For the text-containing cell, return its midpoint in [x, y] coordinate format. 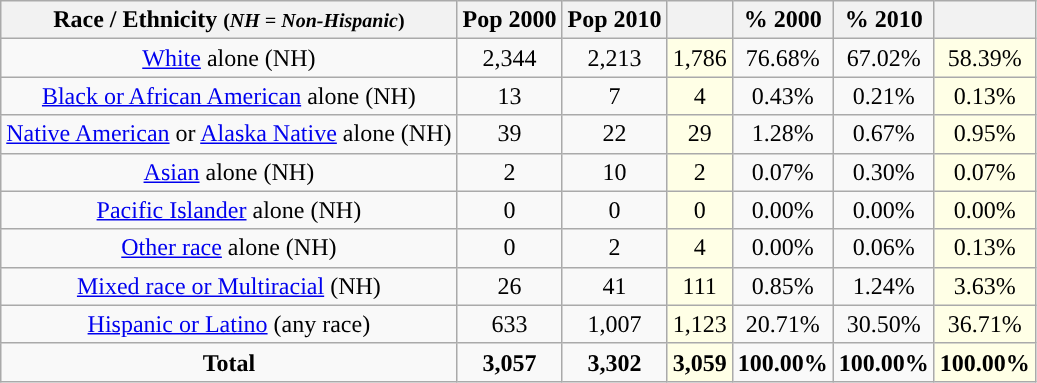
Race / Ethnicity (NH = Non-Hispanic) [229, 20]
Hispanic or Latino (any race) [229, 324]
0.43% [782, 96]
2,213 [614, 58]
76.68% [782, 58]
Native American or Alaska Native alone (NH) [229, 134]
0.30% [884, 172]
67.02% [884, 58]
20.71% [782, 324]
3,057 [510, 362]
Mixed race or Multiracial (NH) [229, 286]
10 [614, 172]
39 [510, 134]
1,123 [700, 324]
22 [614, 134]
0.85% [782, 286]
% 2000 [782, 20]
2,344 [510, 58]
% 2010 [884, 20]
0.67% [884, 134]
Black or African American alone (NH) [229, 96]
58.39% [984, 58]
Asian alone (NH) [229, 172]
Pop 2010 [614, 20]
0.95% [984, 134]
41 [614, 286]
1.28% [782, 134]
3,059 [700, 362]
7 [614, 96]
3,302 [614, 362]
26 [510, 286]
Pop 2000 [510, 20]
White alone (NH) [229, 58]
Other race alone (NH) [229, 248]
13 [510, 96]
1,786 [700, 58]
Total [229, 362]
633 [510, 324]
29 [700, 134]
1.24% [884, 286]
Pacific Islander alone (NH) [229, 210]
30.50% [884, 324]
3.63% [984, 286]
1,007 [614, 324]
0.21% [884, 96]
0.06% [884, 248]
111 [700, 286]
36.71% [984, 324]
